Determine the [x, y] coordinate at the center of the cell enclosing the given text.  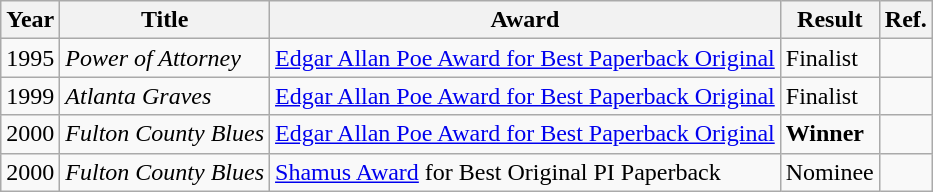
Winner [830, 134]
Ref. [906, 20]
1995 [30, 58]
Shamus Award for Best Original PI Paperback [526, 172]
Result [830, 20]
Year [30, 20]
Nominee [830, 172]
Power of Attorney [165, 58]
Atlanta Graves [165, 96]
Award [526, 20]
Title [165, 20]
1999 [30, 96]
